Search for the cell housing the specified text and yield its [x, y] center coordinate. 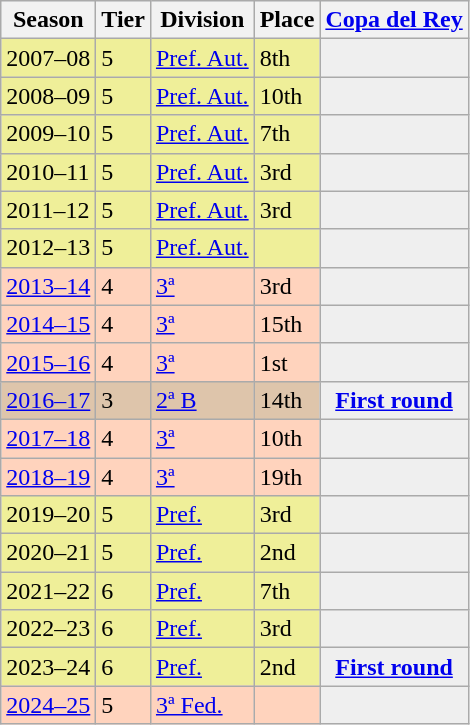
2016–17 [48, 400]
1st [287, 362]
2007–08 [48, 58]
2018–19 [48, 477]
Tier [124, 20]
14th [287, 400]
2013–14 [48, 286]
2ª B [202, 400]
Season [48, 20]
2020–21 [48, 553]
2024–25 [48, 705]
8th [287, 58]
2011–12 [48, 210]
Division [202, 20]
2014–15 [48, 324]
2023–24 [48, 667]
3 [124, 400]
2019–20 [48, 515]
2012–13 [48, 248]
2010–11 [48, 172]
2009–10 [48, 134]
2021–22 [48, 591]
2022–23 [48, 629]
2015–16 [48, 362]
15th [287, 324]
3ª Fed. [202, 705]
2017–18 [48, 438]
19th [287, 477]
Place [287, 20]
2008–09 [48, 96]
Copa del Rey [394, 20]
